Search for the cell housing the specified text and yield its (x, y) center coordinate. 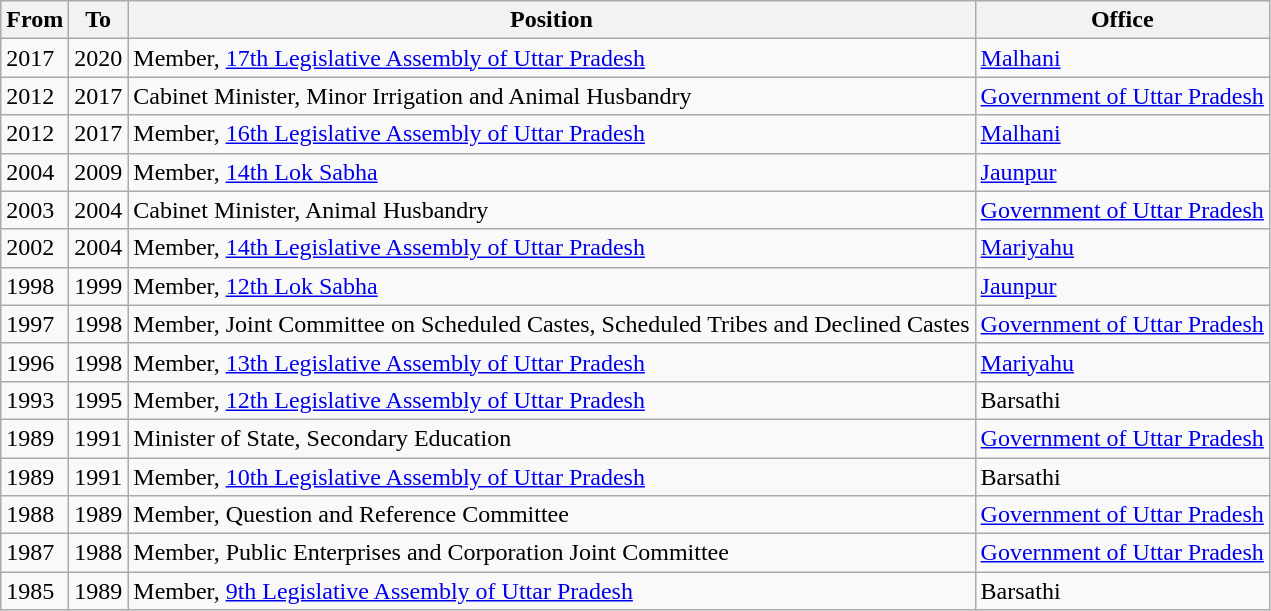
Member, 14th Legislative Assembly of Uttar Pradesh (552, 248)
2002 (35, 248)
2003 (35, 210)
Member, Joint Committee on Scheduled Castes, Scheduled Tribes and Declined Castes (552, 324)
1987 (35, 553)
2009 (98, 172)
Member, 9th Legislative Assembly of Uttar Pradesh (552, 591)
1997 (35, 324)
Cabinet Minister, Animal Husbandry (552, 210)
Member, 12th Lok Sabha (552, 286)
Minister of State, Secondary Education (552, 438)
1993 (35, 400)
1999 (98, 286)
Member, Public Enterprises and Corporation Joint Committee (552, 553)
Cabinet Minister, Minor Irrigation and Animal Husbandry (552, 96)
1985 (35, 591)
Office (1122, 20)
Member, 14th Lok Sabha (552, 172)
Member, 17th Legislative Assembly of Uttar Pradesh (552, 58)
Member, 16th Legislative Assembly of Uttar Pradesh (552, 134)
Position (552, 20)
To (98, 20)
2020 (98, 58)
Member, 10th Legislative Assembly of Uttar Pradesh (552, 477)
1996 (35, 362)
1995 (98, 400)
From (35, 20)
Member, 13th Legislative Assembly of Uttar Pradesh (552, 362)
Member, 12th Legislative Assembly of Uttar Pradesh (552, 400)
Member, Question and Reference Committee (552, 515)
